Provide the (x, y) coordinate of the cell's center where the given text is located.  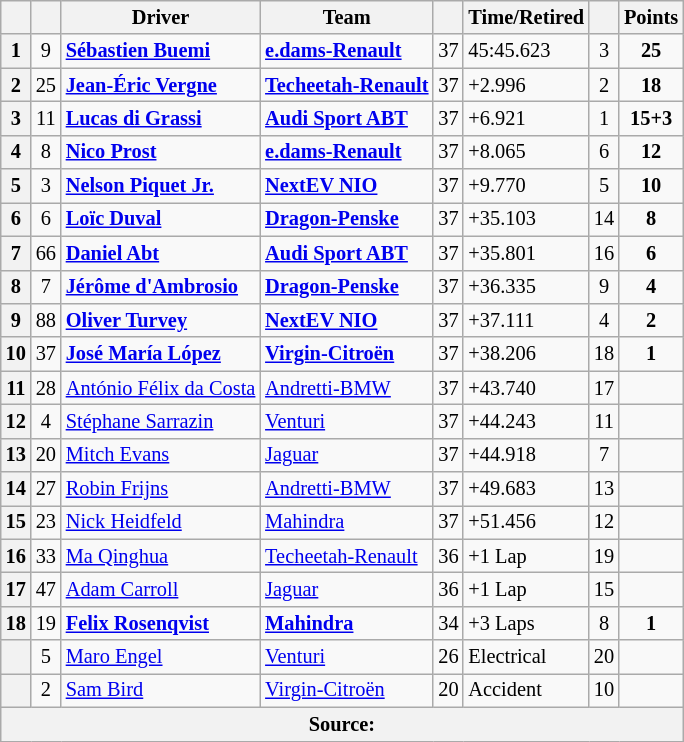
Time/Retired (526, 17)
27 (46, 489)
Nelson Piquet Jr. (160, 186)
Lucas di Grassi (160, 118)
26 (448, 657)
47 (46, 589)
+37.111 (526, 320)
34 (448, 623)
+9.770 (526, 186)
Loïc Duval (160, 219)
+44.243 (526, 421)
+2.996 (526, 85)
Oliver Turvey (160, 320)
Team (346, 17)
15+3 (651, 118)
33 (46, 556)
Sam Bird (160, 690)
Driver (160, 17)
José María López (160, 354)
+44.918 (526, 455)
Felix Rosenqvist (160, 623)
Maro Engel (160, 657)
Jérôme d'Ambrosio (160, 287)
Nico Prost (160, 152)
Adam Carroll (160, 589)
66 (46, 253)
23 (46, 522)
+8.065 (526, 152)
Points (651, 17)
Robin Frijns (160, 489)
+35.801 (526, 253)
45:45.623 (526, 51)
Mitch Evans (160, 455)
Daniel Abt (160, 253)
+3 Laps (526, 623)
Stéphane Sarrazin (160, 421)
Nick Heidfeld (160, 522)
+36.335 (526, 287)
+51.456 (526, 522)
Source: (342, 724)
Jean-Éric Vergne (160, 85)
António Félix da Costa (160, 388)
Accident (526, 690)
88 (46, 320)
+35.103 (526, 219)
Electrical (526, 657)
+49.683 (526, 489)
Ma Qinghua (160, 556)
+6.921 (526, 118)
28 (46, 388)
Sébastien Buemi (160, 51)
+43.740 (526, 388)
+38.206 (526, 354)
